Find where the given text appears and provide that cell's center as (x, y) coordinate. 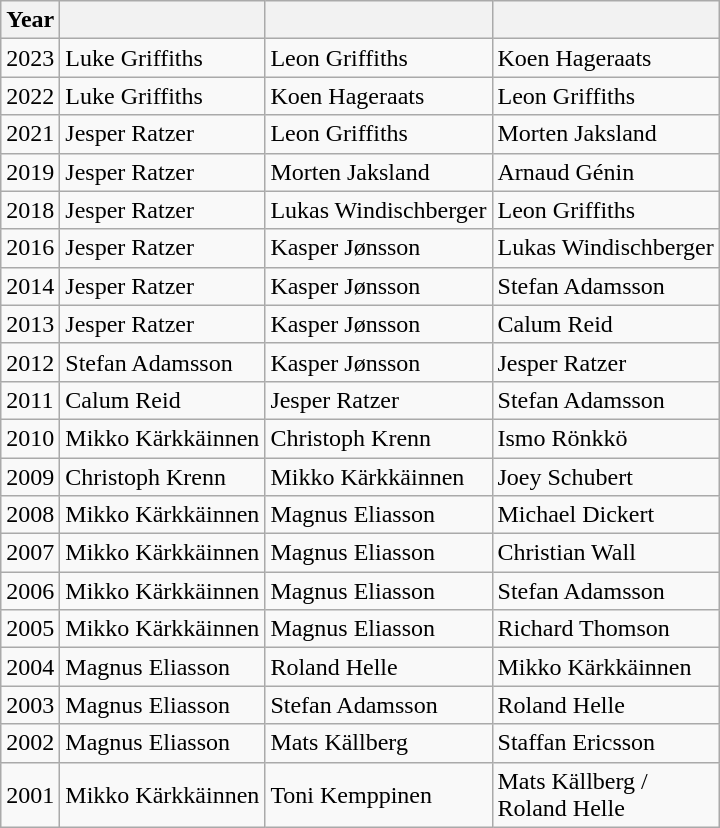
2007 (30, 553)
Arnaud Génin (606, 172)
Staffan Ericsson (606, 743)
2019 (30, 172)
Mats Källberg /Roland Helle (606, 794)
2002 (30, 743)
Joey Schubert (606, 477)
2004 (30, 667)
2005 (30, 629)
2001 (30, 794)
2022 (30, 96)
2016 (30, 248)
Mats Källberg (378, 743)
2018 (30, 210)
Richard Thomson (606, 629)
2014 (30, 286)
Year (30, 20)
2023 (30, 58)
2006 (30, 591)
2011 (30, 400)
Toni Kemppinen (378, 794)
2013 (30, 324)
2010 (30, 438)
Michael Dickert (606, 515)
2009 (30, 477)
2003 (30, 705)
Ismo Rönkkö (606, 438)
2012 (30, 362)
2008 (30, 515)
Christian Wall (606, 553)
2021 (30, 134)
